From the cell containing the given text, extract its center point as [X, Y] coordinate. 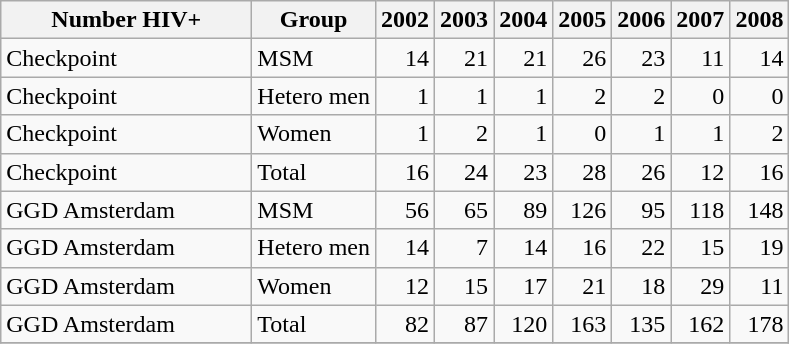
28 [582, 172]
2007 [700, 20]
135 [642, 324]
82 [404, 324]
18 [642, 286]
118 [700, 210]
22 [642, 248]
29 [700, 286]
120 [524, 324]
17 [524, 286]
2004 [524, 20]
Group [314, 20]
2006 [642, 20]
7 [464, 248]
24 [464, 172]
148 [760, 210]
2005 [582, 20]
126 [582, 210]
Number HIV+ [126, 20]
89 [524, 210]
56 [404, 210]
178 [760, 324]
87 [464, 324]
2003 [464, 20]
163 [582, 324]
19 [760, 248]
2008 [760, 20]
65 [464, 210]
2002 [404, 20]
162 [700, 324]
95 [642, 210]
